Identify which cell holds the provided text, then report its (X, Y) central coordinate. 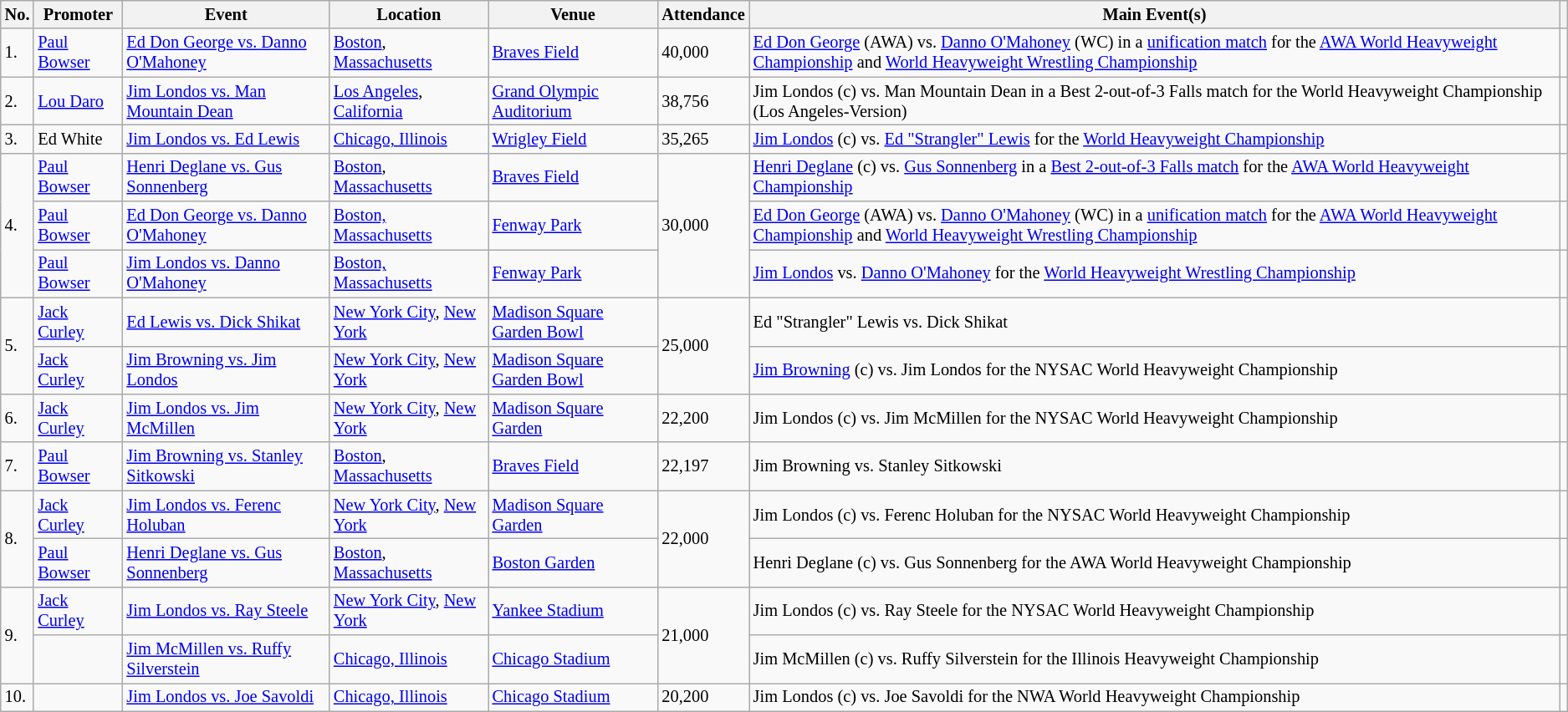
Jim Londos (c) vs. Ed "Strangler" Lewis for the World Heavyweight Championship (1154, 139)
Jim Londos vs. Ed Lewis (226, 139)
7. (18, 466)
Jim Londos vs. Jim McMillen (226, 418)
Jim Londos vs. Ferenc Holuban (226, 515)
Ed "Strangler" Lewis vs. Dick Shikat (1154, 322)
Jim Londos (c) vs. Man Mountain Dean in a Best 2-out-of-3 Falls match for the World Heavyweight Championship (Los Angeles-Version) (1154, 101)
Yankee Stadium (574, 611)
5. (18, 346)
1. (18, 53)
Los Angeles, California (409, 101)
2. (18, 101)
40,000 (702, 53)
Jim Browning (c) vs. Jim Londos for the NYSAC World Heavyweight Championship (1154, 370)
35,265 (702, 139)
8. (18, 538)
Event (226, 14)
Jim Browning vs. Jim Londos (226, 370)
Jim Londos vs. Ray Steele (226, 611)
30,000 (702, 226)
Ed White (78, 139)
Location (409, 14)
Henri Deglane (c) vs. Gus Sonnenberg in a Best 2-out-of-3 Falls match for the AWA World Heavyweight Championship (1154, 177)
38,756 (702, 101)
Boston Garden (574, 562)
Jim Londos (c) vs. Joe Savoldi for the NWA World Heavyweight Championship (1154, 697)
Jim Londos vs. Man Mountain Dean (226, 101)
Ed Lewis vs. Dick Shikat (226, 322)
Grand Olympic Auditorium (574, 101)
Jim McMillen (c) vs. Ruffy Silverstein for the Illinois Heavyweight Championship (1154, 659)
22,197 (702, 466)
Main Event(s) (1154, 14)
Jim Londos vs. Danno O'Mahoney for the World Heavyweight Wrestling Championship (1154, 273)
21,000 (702, 635)
Jim Londos vs. Danno O'Mahoney (226, 273)
3. (18, 139)
Promoter (78, 14)
6. (18, 418)
9. (18, 635)
22,200 (702, 418)
Jim McMillen vs. Ruffy Silverstein (226, 659)
No. (18, 14)
Venue (574, 14)
Jim Londos (c) vs. Ray Steele for the NYSAC World Heavyweight Championship (1154, 611)
25,000 (702, 346)
Jim Londos (c) vs. Ferenc Holuban for the NYSAC World Heavyweight Championship (1154, 515)
22,000 (702, 538)
10. (18, 697)
Attendance (702, 14)
Jim Londos (c) vs. Jim McMillen for the NYSAC World Heavyweight Championship (1154, 418)
20,200 (702, 697)
Jim Londos vs. Joe Savoldi (226, 697)
4. (18, 226)
Henri Deglane (c) vs. Gus Sonnenberg for the AWA World Heavyweight Championship (1154, 562)
Wrigley Field (574, 139)
Lou Daro (78, 101)
